Determine the [X, Y] coordinate at the center of the cell enclosing the given text.  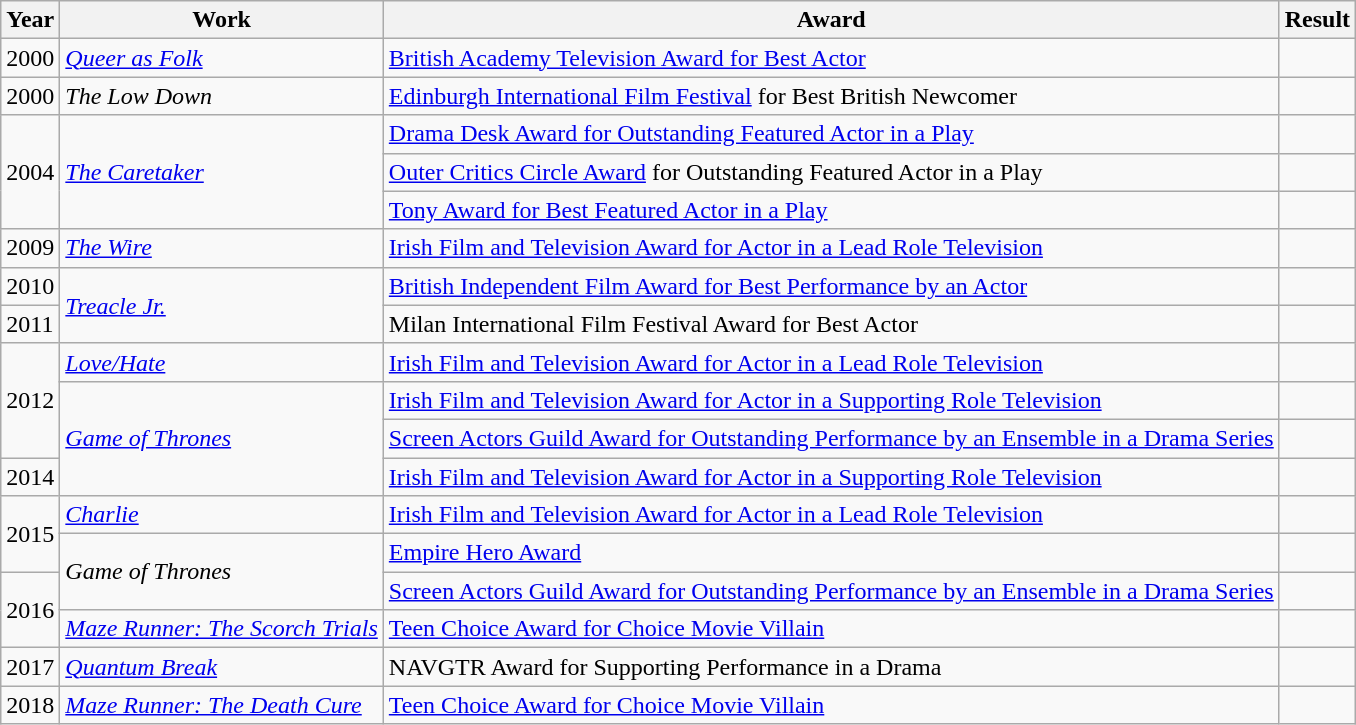
Quantum Break [222, 667]
Empire Hero Award [831, 553]
Work [222, 20]
Edinburgh International Film Festival for Best British Newcomer [831, 96]
The Caretaker [222, 172]
Drama Desk Award for Outstanding Featured Actor in a Play [831, 134]
2017 [30, 667]
Maze Runner: The Death Cure [222, 705]
2014 [30, 477]
Treacle Jr. [222, 305]
British Academy Television Award for Best Actor [831, 58]
British Independent Film Award for Best Performance by an Actor [831, 286]
2011 [30, 324]
2004 [30, 172]
The Wire [222, 248]
Year [30, 20]
NAVGTR Award for Supporting Performance in a Drama [831, 667]
2012 [30, 400]
The Low Down [222, 96]
Love/Hate [222, 362]
2016 [30, 610]
2018 [30, 705]
Milan International Film Festival Award for Best Actor [831, 324]
2009 [30, 248]
2015 [30, 534]
Maze Runner: The Scorch Trials [222, 629]
Outer Critics Circle Award for Outstanding Featured Actor in a Play [831, 172]
Charlie [222, 515]
Queer as Folk [222, 58]
Award [831, 20]
2010 [30, 286]
Result [1317, 20]
Tony Award for Best Featured Actor in a Play [831, 210]
